Locate the cell with the specified text and output its (x, y) center coordinate. 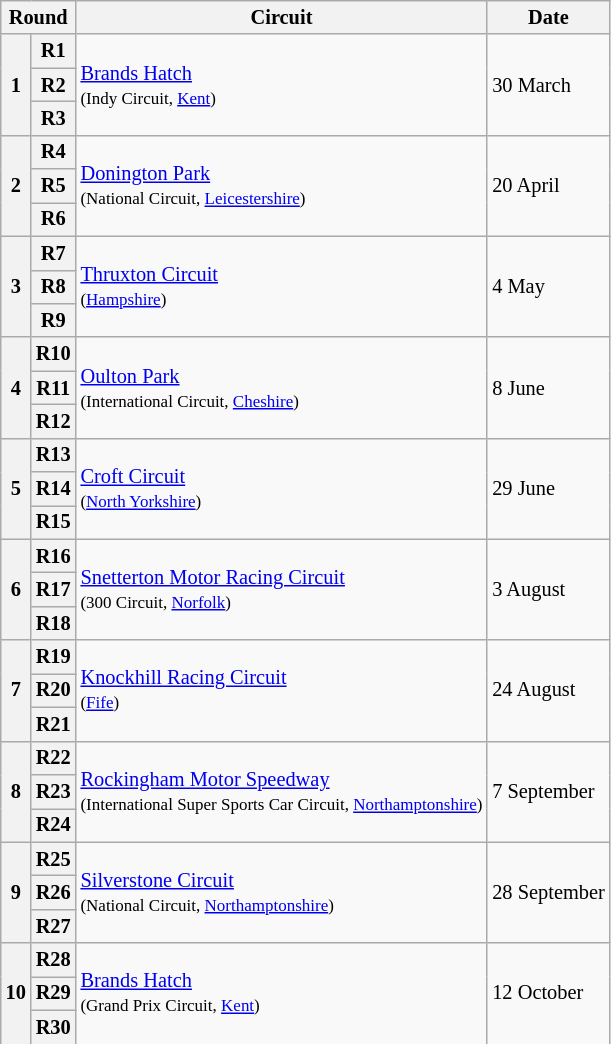
R9 (54, 320)
Date (548, 17)
Donington Park(National Circuit, Leicestershire) (282, 186)
R8 (54, 287)
1 (16, 84)
R3 (54, 118)
R14 (54, 489)
R23 (54, 791)
3 (16, 286)
6 (16, 590)
Brands Hatch(Grand Prix Circuit, Kent) (282, 994)
7 (16, 690)
R26 (54, 892)
Round (38, 17)
5 (16, 488)
R1 (54, 51)
3 August (548, 590)
Croft Circuit(North Yorkshire) (282, 488)
29 June (548, 488)
Thruxton Circuit(Hampshire) (282, 286)
Silverstone Circuit(National Circuit, Northamptonshire) (282, 892)
9 (16, 892)
R25 (54, 859)
Knockhill Racing Circuit(Fife) (282, 690)
Snetterton Motor Racing Circuit(300 Circuit, Norfolk) (282, 590)
R27 (54, 926)
R30 (54, 1027)
R24 (54, 825)
R28 (54, 960)
R6 (54, 219)
R5 (54, 186)
8 June (548, 388)
R11 (54, 388)
R15 (54, 522)
7 September (548, 792)
R22 (54, 758)
R29 (54, 993)
10 (16, 994)
4 (16, 388)
20 April (548, 186)
Rockingham Motor Speedway(International Super Sports Car Circuit, Northamptonshire) (282, 792)
Brands Hatch(Indy Circuit, Kent) (282, 84)
2 (16, 186)
R13 (54, 455)
R16 (54, 556)
R10 (54, 354)
Circuit (282, 17)
24 August (548, 690)
R19 (54, 657)
R4 (54, 152)
R7 (54, 253)
R17 (54, 589)
12 October (548, 994)
30 March (548, 84)
8 (16, 792)
28 September (548, 892)
R18 (54, 623)
R20 (54, 690)
Oulton Park(International Circuit, Cheshire) (282, 388)
R2 (54, 85)
R12 (54, 421)
4 May (548, 286)
R21 (54, 724)
